Pinpoint the cell where the given text exists, returning its (X, Y) midpoint coordinate. 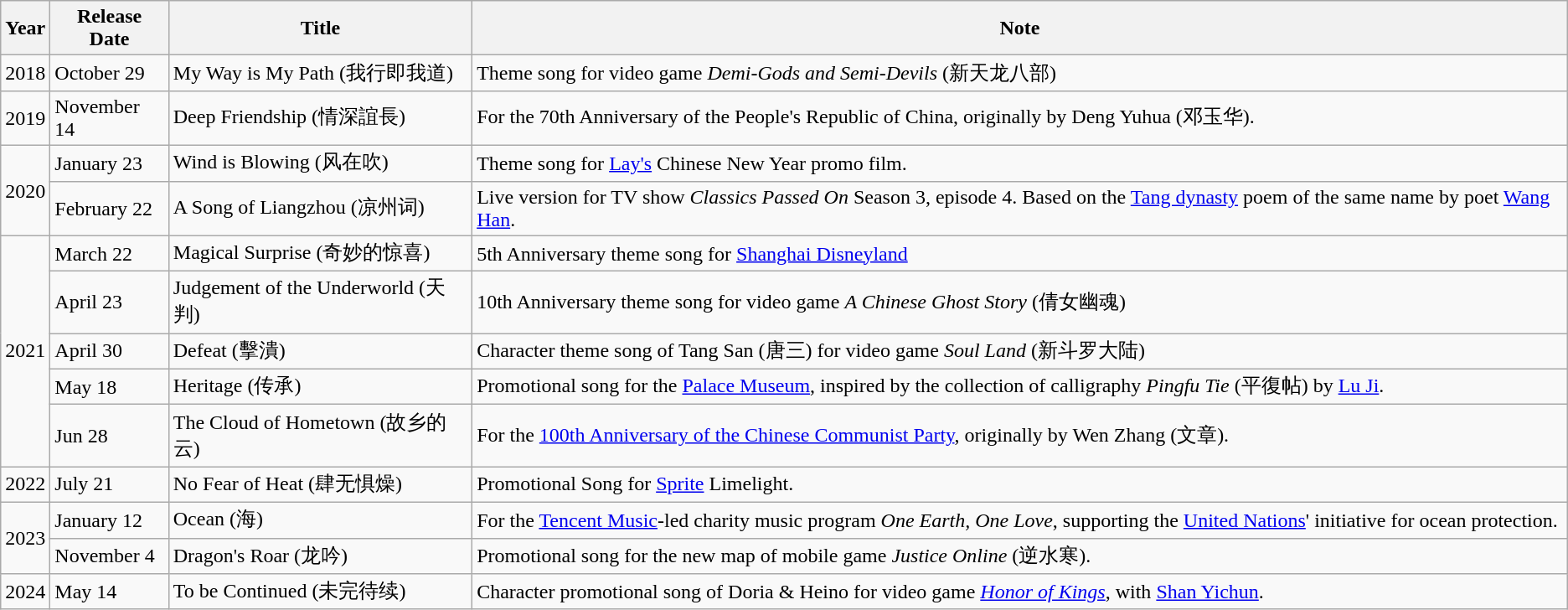
2021 (25, 351)
Heritage (传承) (320, 387)
Character promotional song of Doria & Heino for video game Honor of Kings, with Shan Yichun. (1020, 592)
No Fear of Heat (肆无惧燥) (320, 484)
Promotional Song for Sprite Limelight. (1020, 484)
Title (320, 28)
April 30 (109, 352)
Live version for TV show Classics Passed On Season 3, episode 4. Based on the Tang dynasty poem of the same name by poet Wang Han. (1020, 208)
Character theme song of Tang San (唐三) for video game Soul Land (新斗罗大陆) (1020, 352)
2022 (25, 484)
Jun 28 (109, 436)
Ocean (海) (320, 520)
Theme song for Lay's Chinese New Year promo film. (1020, 163)
May 18 (109, 387)
July 21 (109, 484)
November 14 (109, 117)
Promotional song for the new map of mobile game Justice Online (逆水寒). (1020, 556)
For the 70th Anniversary of the People's Republic of China, originally by Deng Yuhua (邓玉华). (1020, 117)
Note (1020, 28)
October 29 (109, 74)
To be Continued (未完待续) (320, 592)
November 4 (109, 556)
5th Anniversary theme song for Shanghai Disneyland (1020, 253)
2018 (25, 74)
For the 100th Anniversary of the Chinese Communist Party, originally by Wen Zhang (文章). (1020, 436)
Judgement of the Underworld (天判) (320, 302)
Release Date (109, 28)
The Cloud of Hometown (故乡的云) (320, 436)
For the Tencent Music-led charity music program One Earth, One Love, supporting the United Nations' initiative for ocean protection. (1020, 520)
January 12 (109, 520)
Deep Friendship (情深誼長) (320, 117)
2023 (25, 538)
March 22 (109, 253)
2019 (25, 117)
January 23 (109, 163)
A Song of Liangzhou (凉州词) (320, 208)
Promotional song for the Palace Museum, inspired by the collection of calligraphy Pingfu Tie (平復帖) by Lu Ji. (1020, 387)
2020 (25, 190)
Defeat (擊潰) (320, 352)
2024 (25, 592)
May 14 (109, 592)
Wind is Blowing (风在吹) (320, 163)
Theme song for video game Demi-Gods and Semi-Devils (新天龙八部) (1020, 74)
Dragon's Roar (龙吟) (320, 556)
Magical Surprise (奇妙的惊喜) (320, 253)
February 22 (109, 208)
Year (25, 28)
April 23 (109, 302)
10th Anniversary theme song for video game A Chinese Ghost Story (倩女幽魂) (1020, 302)
My Way is My Path (我行即我道) (320, 74)
